Provide the [X, Y] coordinate of the cell's center where the given text is located.  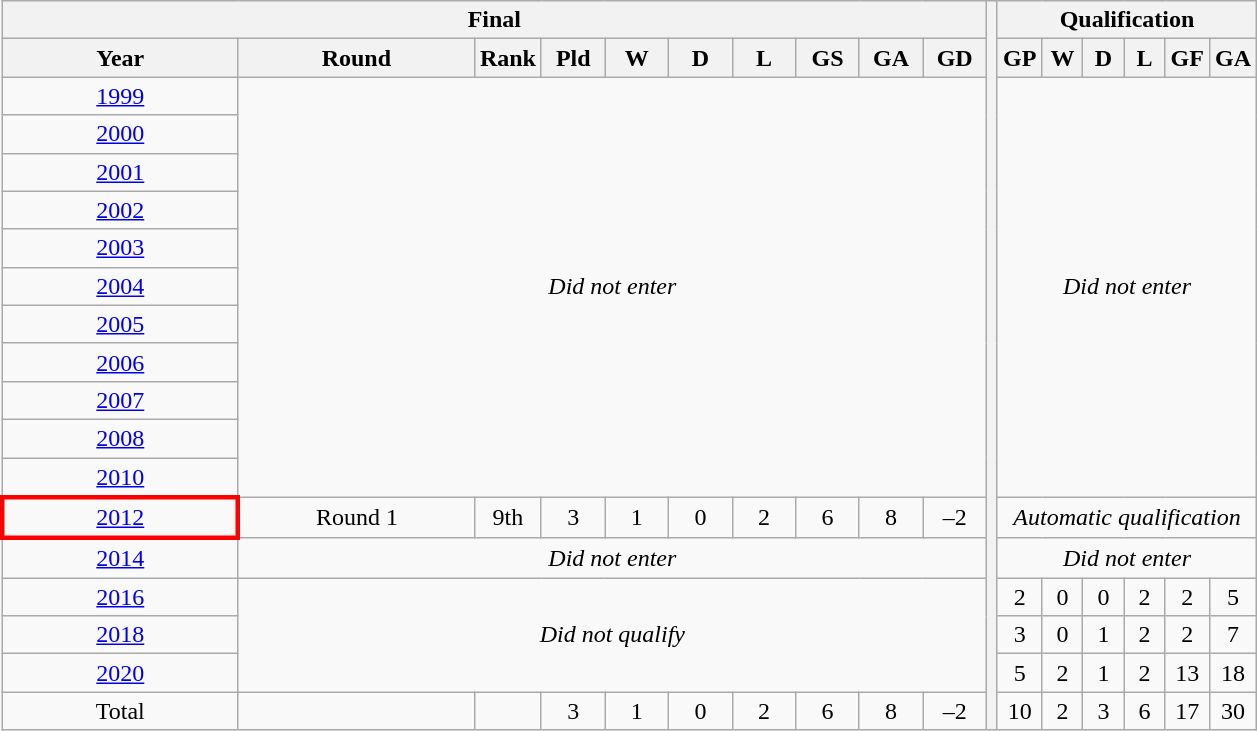
2008 [120, 438]
10 [1019, 711]
2000 [120, 134]
2002 [120, 210]
13 [1187, 673]
Year [120, 58]
Did not qualify [612, 635]
GD [955, 58]
2016 [120, 597]
Round [356, 58]
30 [1232, 711]
2014 [120, 558]
2012 [120, 518]
1999 [120, 96]
Qualification [1126, 20]
GF [1187, 58]
Pld [573, 58]
2001 [120, 172]
Rank [508, 58]
2005 [120, 324]
2018 [120, 635]
Final [494, 20]
Automatic qualification [1126, 518]
18 [1232, 673]
7 [1232, 635]
2010 [120, 478]
2020 [120, 673]
GP [1019, 58]
2007 [120, 400]
2006 [120, 362]
2004 [120, 286]
2003 [120, 248]
Total [120, 711]
Round 1 [356, 518]
17 [1187, 711]
9th [508, 518]
GS [828, 58]
